Return the (X, Y) coordinate for the center point of the cell that contains the specified text.  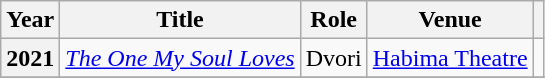
Title (180, 20)
Venue (450, 20)
Role (334, 20)
Dvori (334, 58)
Habima Theatre (450, 58)
The One My Soul Loves (180, 58)
Year (30, 20)
2021 (30, 58)
